Locate the cell with the specified text and output its [x, y] center coordinate. 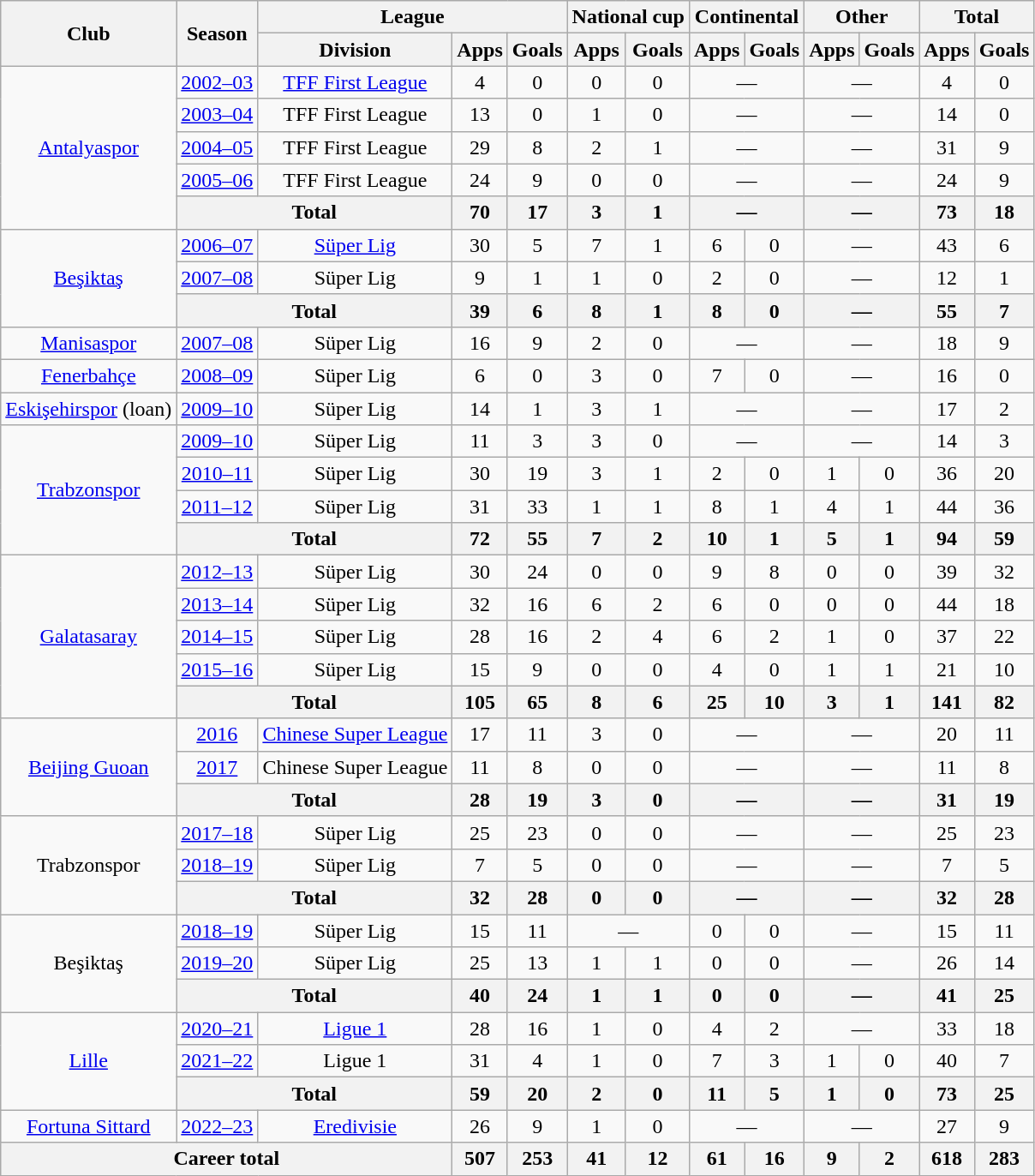
2013–14 [218, 604]
82 [1004, 702]
Other [862, 17]
141 [947, 702]
National cup [628, 17]
27 [947, 1126]
507 [480, 1159]
2002–03 [218, 82]
2021–22 [218, 1061]
2011–12 [218, 507]
37 [947, 637]
Lille [89, 1061]
21 [947, 669]
Career total [226, 1159]
2017 [218, 767]
29 [480, 147]
43 [947, 245]
70 [480, 213]
2019–20 [218, 963]
League [413, 17]
2016 [218, 735]
94 [947, 539]
Antalyaspor [89, 147]
61 [716, 1159]
Fortuna Sittard [89, 1126]
618 [947, 1159]
2003–04 [218, 115]
Eskişehirspor (loan) [89, 409]
2005–06 [218, 180]
22 [1004, 637]
65 [537, 702]
Eredivisie [355, 1126]
72 [480, 539]
Galatasaray [89, 637]
Division [355, 50]
Continental [746, 17]
2020–21 [218, 1029]
2008–09 [218, 375]
2015–16 [218, 669]
2017–18 [218, 832]
Club [89, 33]
105 [480, 702]
2014–15 [218, 637]
Manisaspor [89, 343]
Fenerbahçe [89, 375]
253 [537, 1159]
283 [1004, 1159]
Beijing Guoan [89, 767]
2004–05 [218, 147]
2006–07 [218, 245]
2022–23 [218, 1126]
Season [218, 33]
2010–11 [218, 474]
2012–13 [218, 572]
